Output the (x, y) coordinate of the center of the cell containing the given text.  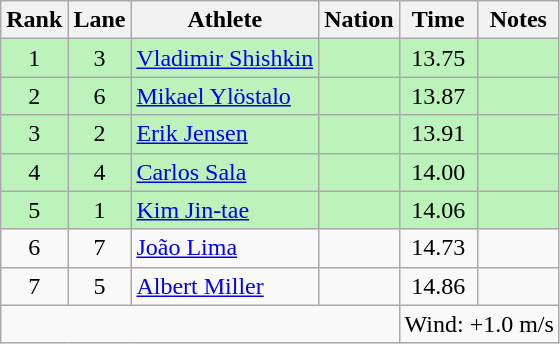
Time (438, 20)
Nation (359, 20)
14.06 (438, 210)
Lane (100, 20)
13.75 (438, 58)
Wind: +1.0 m/s (479, 324)
13.87 (438, 96)
14.86 (438, 286)
Kim Jin-tae (225, 210)
Athlete (225, 20)
Vladimir Shishkin (225, 58)
14.00 (438, 172)
Notes (518, 20)
13.91 (438, 134)
Carlos Sala (225, 172)
Albert Miller (225, 286)
João Lima (225, 248)
Rank (34, 20)
Erik Jensen (225, 134)
Mikael Ylöstalo (225, 96)
14.73 (438, 248)
